Pinpoint the cell where the given text exists, returning its (X, Y) midpoint coordinate. 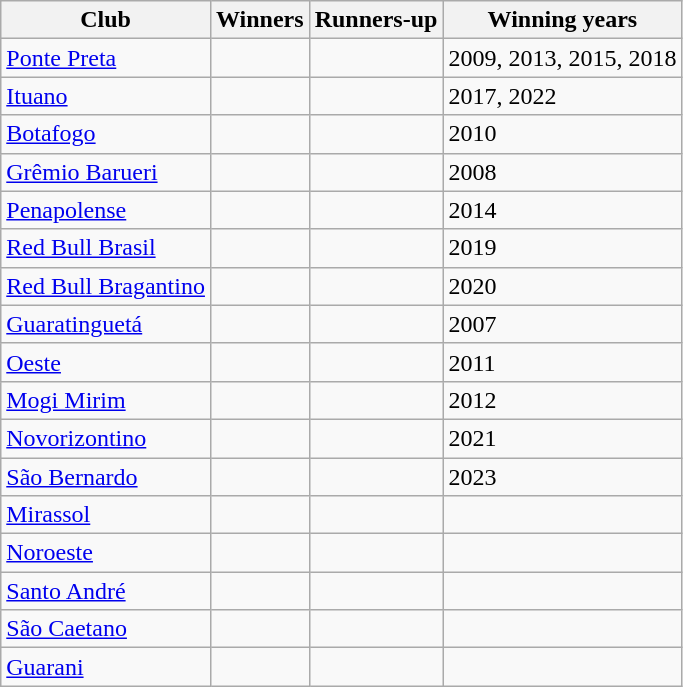
Santo André (106, 591)
2011 (562, 362)
Winners (260, 20)
2017, 2022 (562, 96)
2012 (562, 400)
Mirassol (106, 515)
Ponte Preta (106, 58)
Red Bull Brasil (106, 248)
São Caetano (106, 629)
Guaratinguetá (106, 324)
Penapolense (106, 210)
Guarani (106, 667)
2010 (562, 134)
2021 (562, 438)
Club (106, 20)
Novorizontino (106, 438)
Noroeste (106, 553)
2008 (562, 172)
Mogi Mirim (106, 400)
2020 (562, 286)
São Bernardo (106, 477)
Runners-up (376, 20)
2014 (562, 210)
2009, 2013, 2015, 2018 (562, 58)
Oeste (106, 362)
2007 (562, 324)
Red Bull Bragantino (106, 286)
2023 (562, 477)
Winning years (562, 20)
Ituano (106, 96)
Grêmio Barueri (106, 172)
Botafogo (106, 134)
2019 (562, 248)
